Find where the given text appears and provide that cell's center as (x, y) coordinate. 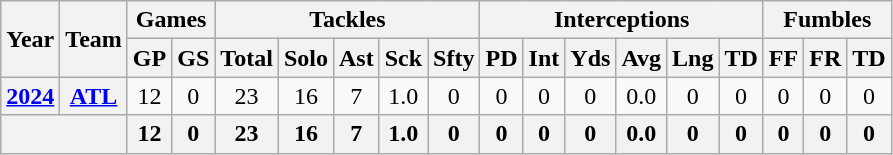
Games (170, 20)
Tackles (348, 20)
Avg (642, 58)
Total (247, 58)
2024 (30, 96)
Solo (306, 58)
Ast (356, 58)
Team (94, 39)
FR (826, 58)
Year (30, 39)
Lng (692, 58)
Yds (590, 58)
FF (783, 58)
Sck (403, 58)
Sfty (454, 58)
GS (194, 58)
ATL (94, 96)
PD (502, 58)
Int (544, 58)
GP (149, 58)
Fumbles (827, 20)
Interceptions (622, 20)
